Find where the given text appears and provide that cell's center as [X, Y] coordinate. 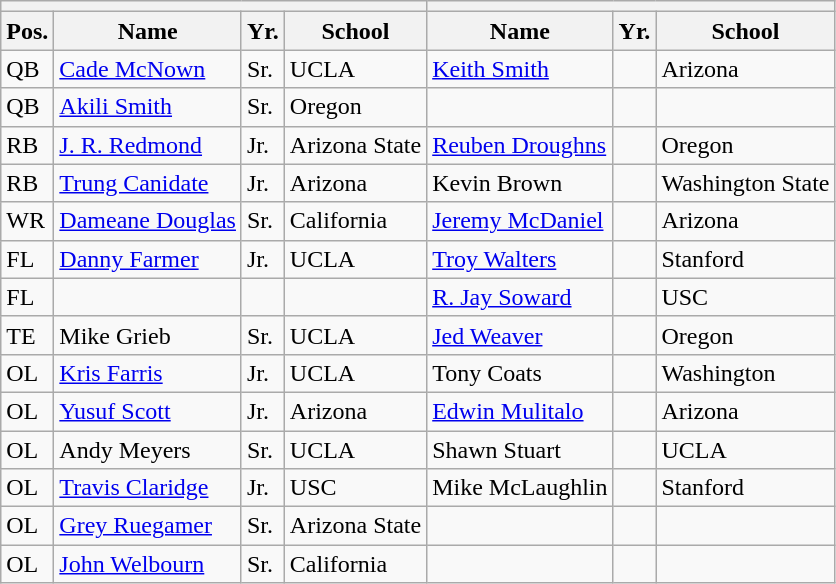
Kris Farris [148, 373]
Washington [746, 373]
Andy Meyers [148, 449]
Cade McNown [148, 69]
WR [28, 221]
Jed Weaver [520, 335]
Washington State [746, 183]
Shawn Stuart [520, 449]
Travis Claridge [148, 488]
Trung Canidate [148, 183]
J. R. Redmond [148, 145]
Akili Smith [148, 107]
R. Jay Soward [520, 297]
Keith Smith [520, 69]
Troy Walters [520, 259]
Kevin Brown [520, 183]
Edwin Mulitalo [520, 411]
Mike McLaughlin [520, 488]
Tony Coats [520, 373]
Yusuf Scott [148, 411]
Jeremy McDaniel [520, 221]
John Welbourn [148, 564]
Danny Farmer [148, 259]
Dameane Douglas [148, 221]
Reuben Droughns [520, 145]
TE [28, 335]
Grey Ruegamer [148, 526]
Pos. [28, 31]
Mike Grieb [148, 335]
